Find where the given text appears and provide that cell's center as [x, y] coordinate. 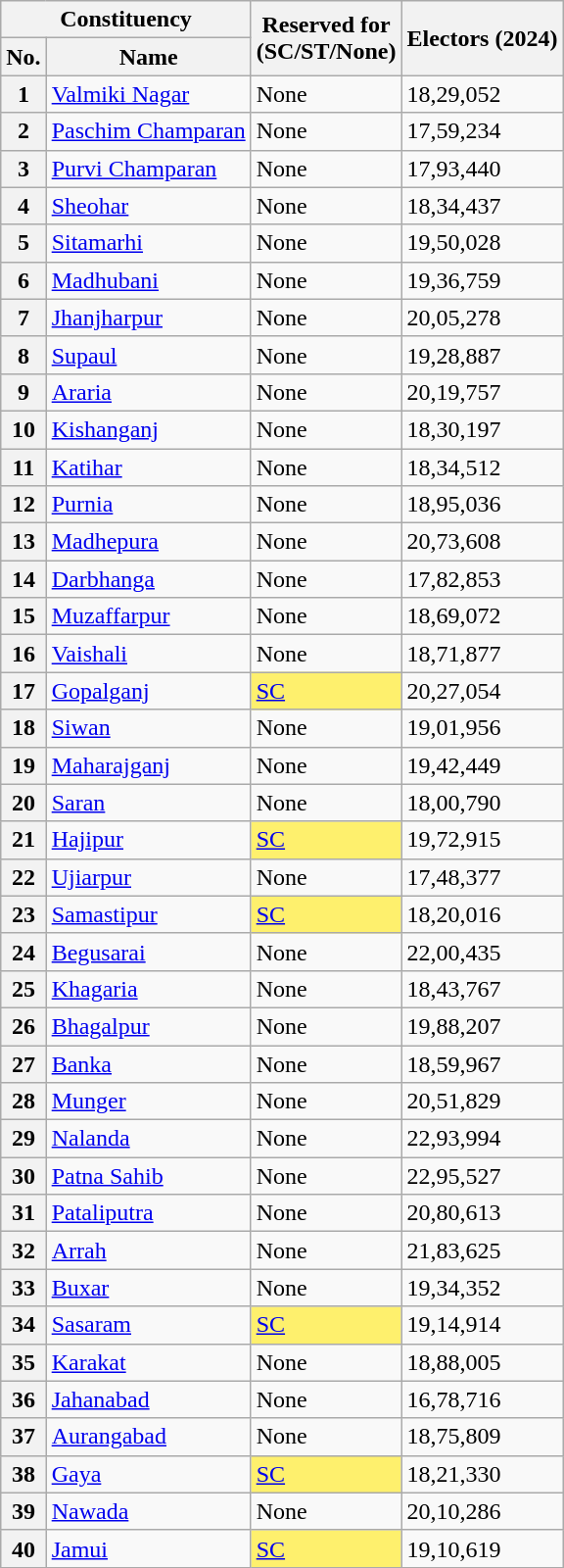
14 [23, 579]
20 [23, 803]
Sasaram [149, 1325]
16 [23, 654]
34 [23, 1325]
6 [23, 280]
35 [23, 1362]
19,36,759 [482, 280]
Jamui [149, 1548]
18,59,967 [482, 1063]
21 [23, 840]
Gopalganj [149, 691]
4 [23, 206]
9 [23, 392]
18,00,790 [482, 803]
Hajipur [149, 840]
19,10,619 [482, 1548]
22 [23, 877]
24 [23, 952]
20,80,613 [482, 1213]
No. [23, 57]
16,78,716 [482, 1399]
18,29,052 [482, 94]
8 [23, 355]
18,20,016 [482, 914]
27 [23, 1063]
20,10,286 [482, 1511]
33 [23, 1288]
Khagaria [149, 989]
Paschim Champaran [149, 131]
Sheohar [149, 206]
Katihar [149, 467]
19,34,352 [482, 1288]
22,95,527 [482, 1176]
18,71,877 [482, 654]
22,93,994 [482, 1139]
13 [23, 542]
Sitamarhi [149, 243]
Patna Sahib [149, 1176]
19,88,207 [482, 1026]
10 [23, 429]
Muzaffarpur [149, 616]
Reserved for(SC/ST/None) [326, 38]
Purvi Champaran [149, 169]
15 [23, 616]
Karakat [149, 1362]
19,14,914 [482, 1325]
29 [23, 1139]
Begusarai [149, 952]
17,59,234 [482, 131]
Maharajganj [149, 765]
1 [23, 94]
Banka [149, 1063]
Samastipur [149, 914]
19,42,449 [482, 765]
Constituency [125, 20]
Pataliputra [149, 1213]
19,72,915 [482, 840]
19,01,956 [482, 728]
Valmiki Nagar [149, 94]
11 [23, 467]
25 [23, 989]
18,34,437 [482, 206]
18,95,036 [482, 505]
18 [23, 728]
22,00,435 [482, 952]
Araria [149, 392]
17,82,853 [482, 579]
23 [23, 914]
19 [23, 765]
Jahanabad [149, 1399]
17 [23, 691]
18,34,512 [482, 467]
Saran [149, 803]
Ujiarpur [149, 877]
3 [23, 169]
18,69,072 [482, 616]
Madhubani [149, 280]
Nawada [149, 1511]
12 [23, 505]
Kishanganj [149, 429]
Arrah [149, 1250]
18,75,809 [482, 1437]
18,43,767 [482, 989]
20,05,278 [482, 318]
18,21,330 [482, 1474]
Siwan [149, 728]
Nalanda [149, 1139]
18,88,005 [482, 1362]
19,28,887 [482, 355]
Jhanjharpur [149, 318]
20,73,608 [482, 542]
Bhagalpur [149, 1026]
7 [23, 318]
20,19,757 [482, 392]
31 [23, 1213]
Madhepura [149, 542]
20,27,054 [482, 691]
18,30,197 [482, 429]
Vaishali [149, 654]
17,93,440 [482, 169]
37 [23, 1437]
2 [23, 131]
Buxar [149, 1288]
Purnia [149, 505]
5 [23, 243]
Gaya [149, 1474]
39 [23, 1511]
Supaul [149, 355]
21,83,625 [482, 1250]
36 [23, 1399]
26 [23, 1026]
20,51,829 [482, 1102]
Aurangabad [149, 1437]
Name [149, 57]
30 [23, 1176]
17,48,377 [482, 877]
38 [23, 1474]
40 [23, 1548]
19,50,028 [482, 243]
32 [23, 1250]
Electors (2024) [482, 38]
Munger [149, 1102]
Darbhanga [149, 579]
28 [23, 1102]
